Locate the cell with the specified text and output its (X, Y) center coordinate. 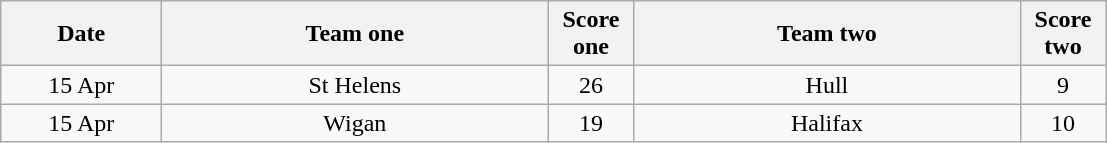
Halifax (827, 123)
Score two (1063, 34)
Date (82, 34)
Team one (355, 34)
St Helens (355, 85)
10 (1063, 123)
Hull (827, 85)
Score one (591, 34)
26 (591, 85)
19 (591, 123)
9 (1063, 85)
Wigan (355, 123)
Team two (827, 34)
